Determine the (X, Y) coordinate at the center of the cell enclosing the given text.  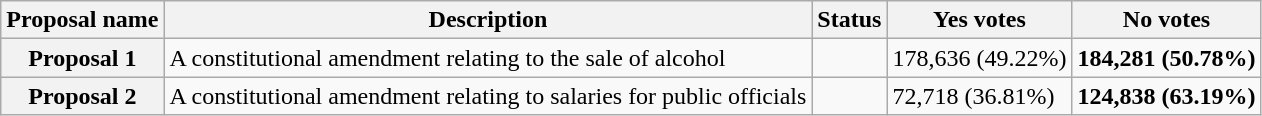
72,718 (36.81%) (980, 96)
Status (850, 20)
A constitutional amendment relating to salaries for public officials (488, 96)
184,281 (50.78%) (1166, 58)
No votes (1166, 20)
178,636 (49.22%) (980, 58)
A constitutional amendment relating to the sale of alcohol (488, 58)
Yes votes (980, 20)
Proposal 1 (82, 58)
Proposal name (82, 20)
124,838 (63.19%) (1166, 96)
Proposal 2 (82, 96)
Description (488, 20)
